Locate the cell with the specified text and output its [x, y] center coordinate. 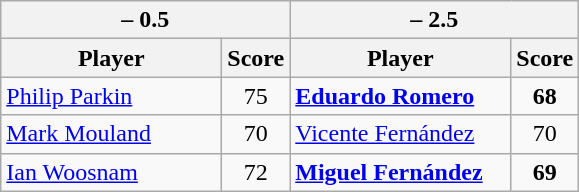
Miguel Fernández [400, 172]
Eduardo Romero [400, 96]
68 [545, 96]
Vicente Fernández [400, 134]
– 2.5 [434, 20]
72 [256, 172]
– 0.5 [146, 20]
75 [256, 96]
Philip Parkin [112, 96]
69 [545, 172]
Mark Mouland [112, 134]
Ian Woosnam [112, 172]
